Find where the given text appears and provide that cell's center as (X, Y) coordinate. 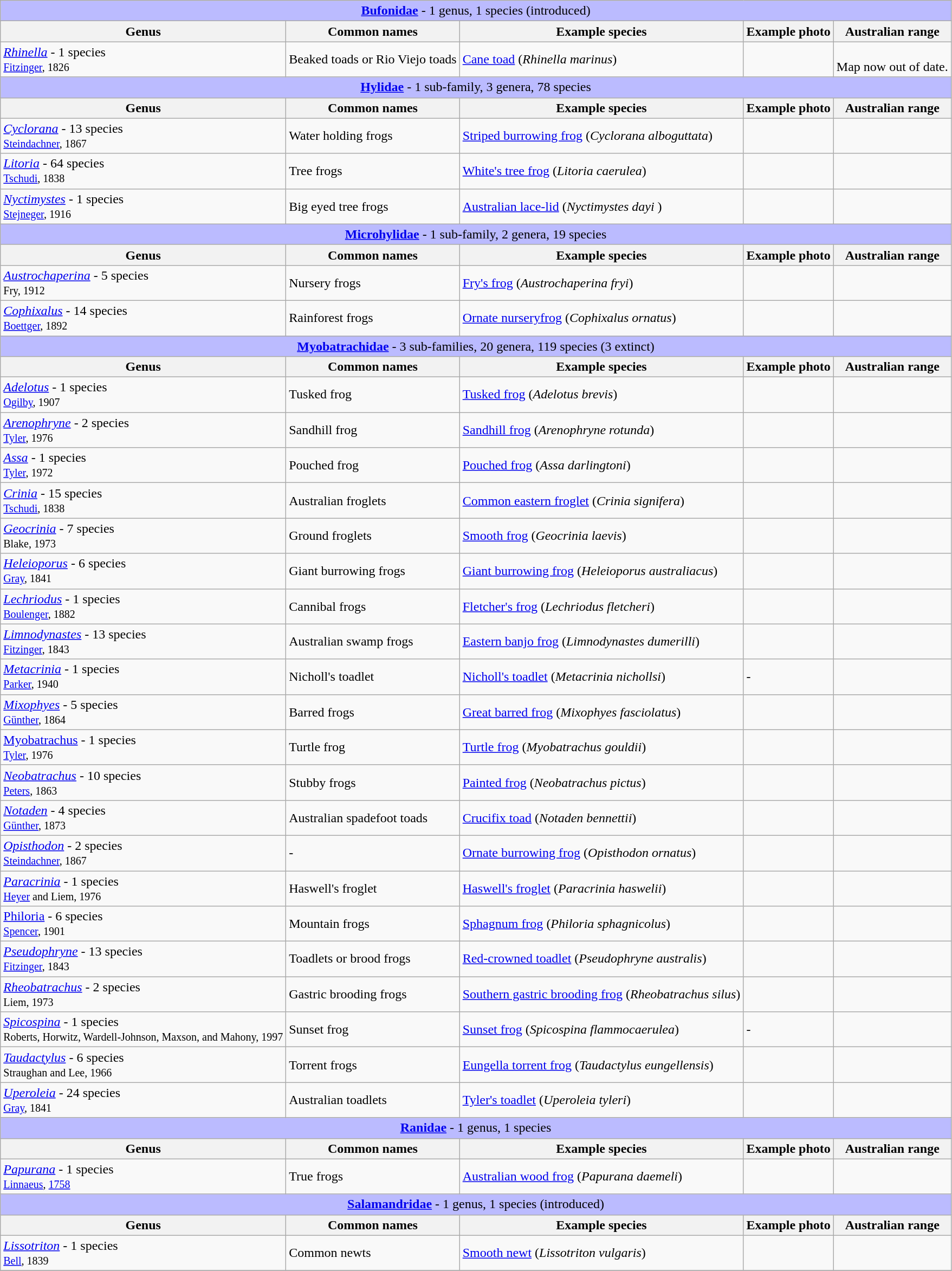
Australian toadlets (373, 1100)
Lissotriton - 1 speciesBell, 1839 (143, 1253)
Fletcher's frog (Lechriodus fletcheri) (601, 606)
Rainforest frogs (373, 318)
Smooth frog (Geocrinia laevis) (601, 536)
Pseudophryne - 13 speciesFitzinger, 1843 (143, 959)
Sphagnum frog (Philoria sphagnicolus) (601, 924)
Cyclorana - 13 speciesSteindachner, 1867 (143, 136)
White's tree frog (Litoria caerulea) (601, 171)
Giant burrowing frog (Heleioporus australiacus) (601, 571)
Heleioporus - 6 speciesGray, 1841 (143, 571)
Eungella torrent frog (Taudactylus eungellensis) (601, 1064)
Adelotus - 1 speciesOgilby, 1907 (143, 395)
Philoria - 6 speciesSpencer, 1901 (143, 924)
True frogs (373, 1176)
Limnodynastes - 13 speciesFitzinger, 1843 (143, 642)
Myobatrachidae - 3 sub-families, 20 genera, 119 species (3 extinct) (476, 346)
Sandhill frog (Arenophryne rotunda) (601, 430)
Cophixalus - 14 speciesBoettger, 1892 (143, 318)
Uperoleia - 24 speciesGray, 1841 (143, 1100)
Common eastern froglet (Crinia signifera) (601, 501)
Taudactylus - 6 speciesStraughan and Lee, 1966 (143, 1064)
Geocrinia - 7 speciesBlake, 1973 (143, 536)
Sandhill frog (373, 430)
Assa - 1 speciesTyler, 1972 (143, 465)
Common newts (373, 1253)
Map now out of date. (892, 60)
Pouched frog (373, 465)
Tyler's toadlet (Uperoleia tyleri) (601, 1100)
Sunset frog (Spicospina flammocaerulea) (601, 1030)
Nyctimystes - 1 speciesStejneger, 1916 (143, 206)
Gastric brooding frogs (373, 994)
Spicospina - 1 speciesRoberts, Horwitz, Wardell-Johnson, Maxson, and Mahony, 1997 (143, 1030)
Barred frogs (373, 712)
Notaden - 4 speciesGünther, 1873 (143, 817)
Smooth newt (Lissotriton vulgaris) (601, 1253)
Microhylidae - 1 sub-family, 2 genera, 19 species (476, 234)
Myobatrachus - 1 speciesTyler, 1976 (143, 747)
Bufonidae - 1 genus, 1 species (introduced) (476, 11)
Arenophryne - 2 speciesTyler, 1976 (143, 430)
Rheobatrachus - 2 speciesLiem, 1973 (143, 994)
Red-crowned toadlet (Pseudophryne australis) (601, 959)
Litoria - 64 speciesTschudi, 1838 (143, 171)
Papurana - 1 speciesLinnaeus, 1758 (143, 1176)
Neobatrachus - 10 speciesPeters, 1863 (143, 783)
Crinia - 15 speciesTschudi, 1838 (143, 501)
Salamandridae - 1 genus, 1 species (introduced) (476, 1204)
Pouched frog (Assa darlingtoni) (601, 465)
Metacrinia - 1 speciesParker, 1940 (143, 676)
Haswell's froglet (373, 888)
Great barred frog (Mixophyes fasciolatus) (601, 712)
Australian lace-lid (Nyctimystes dayi ) (601, 206)
Torrent frogs (373, 1064)
Cannibal frogs (373, 606)
Tusked frog (373, 395)
Lechriodus - 1 speciesBoulenger, 1882 (143, 606)
Big eyed tree frogs (373, 206)
Water holding frogs (373, 136)
Ground froglets (373, 536)
Turtle frog (373, 747)
Southern gastric brooding frog (Rheobatrachus silus) (601, 994)
Nursery frogs (373, 283)
Giant burrowing frogs (373, 571)
Opisthodon - 2 speciesSteindachner, 1867 (143, 853)
Mixophyes - 5 speciesGünther, 1864 (143, 712)
Sunset frog (373, 1030)
Hylidae - 1 sub-family, 3 genera, 78 species (476, 87)
Painted frog (Neobatrachus pictus) (601, 783)
Australian wood frog (Papurana daemeli) (601, 1176)
Paracrinia - 1 speciesHeyer and Liem, 1976 (143, 888)
Australian spadefoot toads (373, 817)
Mountain frogs (373, 924)
Nicholl's toadlet (373, 676)
Striped burrowing frog (Cyclorana alboguttata) (601, 136)
Fry's frog (Austrochaperina fryi) (601, 283)
Beaked toads or Rio Viejo toads (373, 60)
Rhinella - 1 speciesFitzinger, 1826 (143, 60)
Crucifix toad (Notaden bennettii) (601, 817)
Stubby frogs (373, 783)
Tusked frog (Adelotus brevis) (601, 395)
Ornate burrowing frog (Opisthodon ornatus) (601, 853)
Nicholl's toadlet (Metacrinia nichollsi) (601, 676)
Ornate nurseryfrog (Cophixalus ornatus) (601, 318)
Ranidae - 1 genus, 1 species (476, 1128)
Tree frogs (373, 171)
Turtle frog (Myobatrachus gouldii) (601, 747)
Toadlets or brood frogs (373, 959)
Austrochaperina - 5 speciesFry, 1912 (143, 283)
Australian froglets (373, 501)
Australian swamp frogs (373, 642)
Eastern banjo frog (Limnodynastes dumerilli) (601, 642)
Cane toad (Rhinella marinus) (601, 60)
Haswell's froglet (Paracrinia haswelii) (601, 888)
